Determine the [X, Y] coordinate at the center of the cell enclosing the given text.  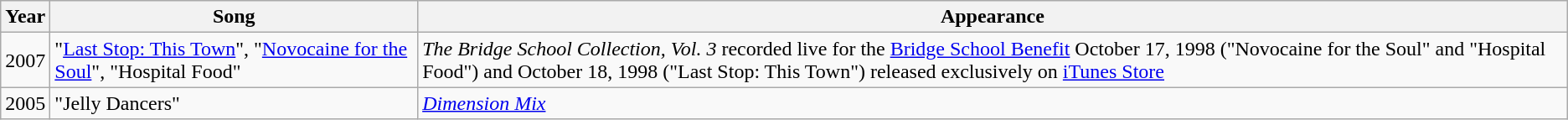
Year [25, 17]
2007 [25, 60]
"Jelly Dancers" [235, 103]
2005 [25, 103]
Appearance [993, 17]
"Last Stop: This Town", "Novocaine for the Soul", "Hospital Food" [235, 60]
Dimension Mix [993, 103]
Song [235, 17]
